Pinpoint the cell where the given text exists, returning its (x, y) midpoint coordinate. 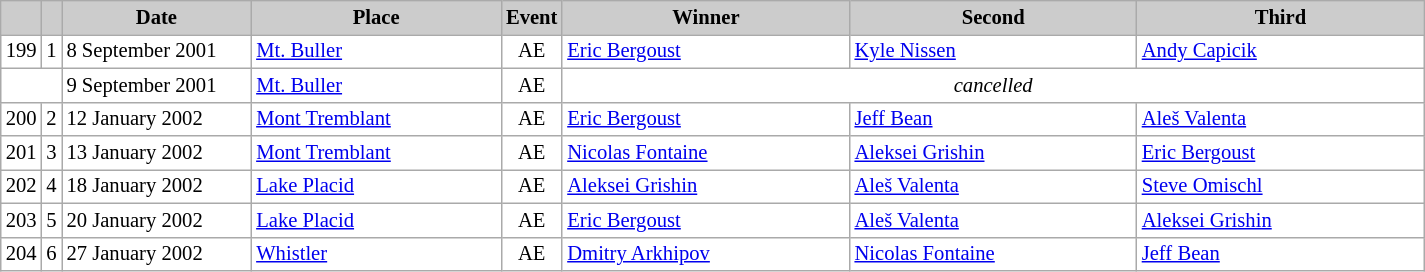
202 (22, 186)
203 (22, 220)
Steve Omischl (1280, 186)
204 (22, 254)
1 (51, 51)
Andy Capicik (1280, 51)
8 September 2001 (157, 51)
12 January 2002 (157, 119)
13 January 2002 (157, 153)
9 September 2001 (157, 85)
Winner (706, 17)
200 (22, 119)
Event (532, 17)
6 (51, 254)
18 January 2002 (157, 186)
5 (51, 220)
201 (22, 153)
3 (51, 153)
Whistler (376, 254)
Dmitry Arkhipov (706, 254)
20 January 2002 (157, 220)
2 (51, 119)
27 January 2002 (157, 254)
Second (994, 17)
4 (51, 186)
199 (22, 51)
Third (1280, 17)
cancelled (993, 85)
Place (376, 17)
Date (157, 17)
Kyle Nissen (994, 51)
